Capture the cell that displays the provided text and extract its (X, Y) central coordinate. 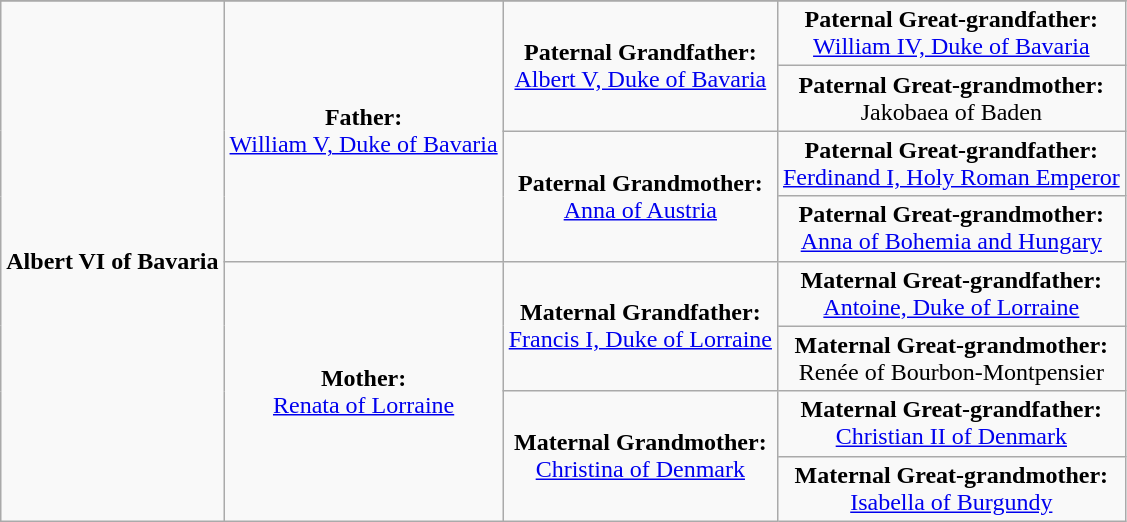
Father:William V, Duke of Bavaria (364, 131)
Maternal Grandfather:Francis I, Duke of Lorraine (640, 326)
Paternal Great-grandmother:Jakobaea of Baden (951, 98)
Maternal Grandmother:Christina of Denmark (640, 456)
Mother:Renata of Lorraine (364, 391)
Albert VI of Bavaria (112, 261)
Maternal Great-grandfather:Antoine, Duke of Lorraine (951, 294)
Paternal Grandmother:Anna of Austria (640, 196)
Paternal Great-grandmother:Anna of Bohemia and Hungary (951, 228)
Paternal Great-grandfather:William IV, Duke of Bavaria (951, 34)
Maternal Great-grandfather:Christian II of Denmark (951, 424)
Maternal Great-grandmother:Isabella of Burgundy (951, 488)
Paternal Great-grandfather:Ferdinand I, Holy Roman Emperor (951, 164)
Maternal Great-grandmother:Renée of Bourbon-Montpensier (951, 358)
Paternal Grandfather:Albert V, Duke of Bavaria (640, 66)
